Locate the cell with the specified text and output its (x, y) center coordinate. 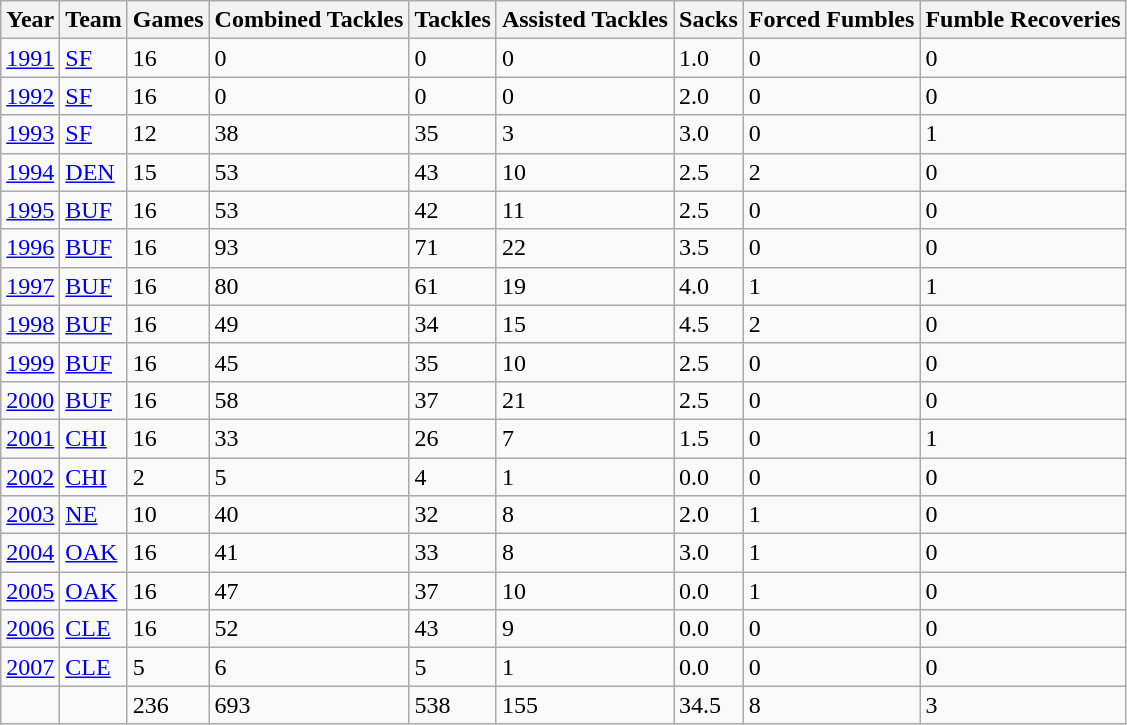
45 (309, 362)
58 (309, 400)
38 (309, 134)
2006 (30, 629)
2004 (30, 553)
2007 (30, 667)
49 (309, 324)
34.5 (709, 705)
42 (453, 210)
34 (453, 324)
1997 (30, 286)
4.0 (709, 286)
52 (309, 629)
26 (453, 438)
2002 (30, 477)
1998 (30, 324)
Year (30, 20)
1996 (30, 248)
12 (168, 134)
1993 (30, 134)
Games (168, 20)
4 (453, 477)
Sacks (709, 20)
41 (309, 553)
Tackles (453, 20)
11 (584, 210)
155 (584, 705)
2000 (30, 400)
32 (453, 515)
Assisted Tackles (584, 20)
2003 (30, 515)
3.5 (709, 248)
1992 (30, 96)
236 (168, 705)
Forced Fumbles (832, 20)
19 (584, 286)
61 (453, 286)
1995 (30, 210)
Fumble Recoveries (1023, 20)
NE (94, 515)
4.5 (709, 324)
6 (309, 667)
1999 (30, 362)
40 (309, 515)
80 (309, 286)
1.0 (709, 58)
21 (584, 400)
1991 (30, 58)
71 (453, 248)
93 (309, 248)
1.5 (709, 438)
9 (584, 629)
2005 (30, 591)
1994 (30, 172)
Combined Tackles (309, 20)
7 (584, 438)
693 (309, 705)
Team (94, 20)
47 (309, 591)
2001 (30, 438)
DEN (94, 172)
538 (453, 705)
22 (584, 248)
